Detect which cell encompasses the target text, then output its [X, Y] center coordinate. 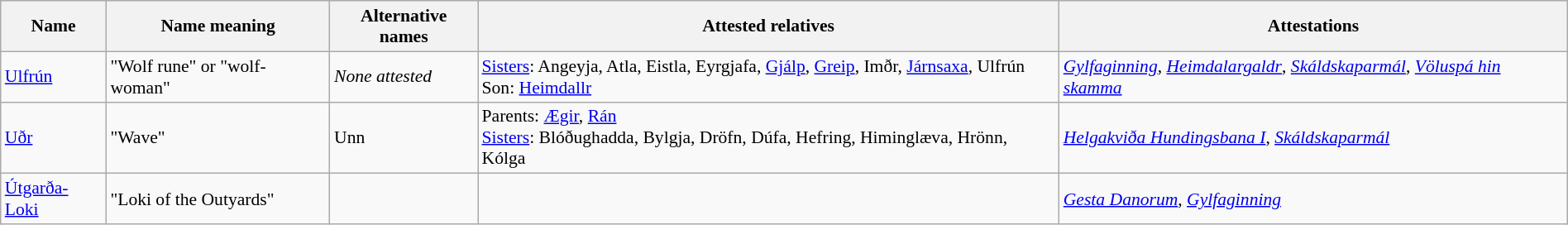
Attested relatives [769, 26]
"Wolf rune" or "wolf-woman" [218, 76]
Gylfaginning, Heimdalargaldr, Skáldskaparmál, Völuspá hin skamma [1313, 76]
Parents: Ægir, Rán Sisters: Blóðughadda, Bylgja, Dröfn, Dúfa, Hefring, Himinglæva, Hrönn, Kólga [769, 137]
Ulfrún [54, 76]
Unn [404, 137]
Name meaning [218, 26]
"Wave" [218, 137]
Gesta Danorum, Gylfaginning [1313, 199]
Name [54, 26]
Sisters: Angeyja, Atla, Eistla, Eyrgjafa, Gjálp, Greip, Imðr, Járnsaxa, Ulfrún Son: Heimdallr [769, 76]
None attested [404, 76]
Uðr [54, 137]
Alternative names [404, 26]
"Loki of the Outyards" [218, 199]
Helgakviða Hundingsbana I, Skáldskaparmál [1313, 137]
Útgarða-Loki [54, 199]
Attestations [1313, 26]
